Identify which cell holds the provided text, then report its [x, y] central coordinate. 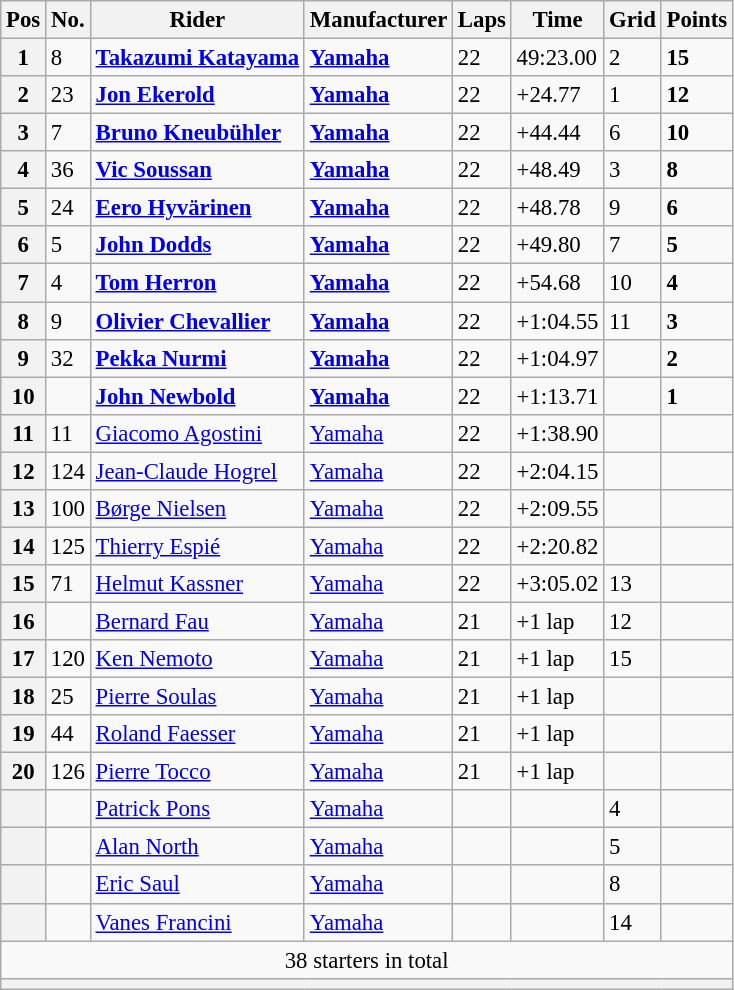
19 [24, 734]
24 [68, 208]
18 [24, 697]
+2:09.55 [557, 509]
Bruno Kneubühler [197, 133]
23 [68, 95]
John Newbold [197, 396]
38 starters in total [367, 960]
25 [68, 697]
100 [68, 509]
Helmut Kassner [197, 584]
Patrick Pons [197, 809]
Tom Herron [197, 283]
Pierre Soulas [197, 697]
+49.80 [557, 245]
Ken Nemoto [197, 659]
126 [68, 772]
Manufacturer [378, 20]
Pos [24, 20]
+44.44 [557, 133]
16 [24, 621]
+2:04.15 [557, 471]
Vic Soussan [197, 170]
Bernard Fau [197, 621]
17 [24, 659]
Vanes Francini [197, 922]
Børge Nielsen [197, 509]
71 [68, 584]
+48.49 [557, 170]
Olivier Chevallier [197, 321]
Pierre Tocco [197, 772]
+1:13.71 [557, 396]
Thierry Espié [197, 546]
+3:05.02 [557, 584]
Giacomo Agostini [197, 433]
Takazumi Katayama [197, 58]
20 [24, 772]
32 [68, 358]
+1:38.90 [557, 433]
Points [696, 20]
Rider [197, 20]
Roland Faesser [197, 734]
+54.68 [557, 283]
+1:04.97 [557, 358]
John Dodds [197, 245]
44 [68, 734]
Laps [482, 20]
Grid [632, 20]
120 [68, 659]
124 [68, 471]
+48.78 [557, 208]
Jean-Claude Hogrel [197, 471]
+1:04.55 [557, 321]
Eric Saul [197, 885]
36 [68, 170]
+2:20.82 [557, 546]
Alan North [197, 847]
+24.77 [557, 95]
Jon Ekerold [197, 95]
Eero Hyvärinen [197, 208]
49:23.00 [557, 58]
125 [68, 546]
Pekka Nurmi [197, 358]
Time [557, 20]
No. [68, 20]
